For the text-containing cell, return its midpoint in (x, y) coordinate format. 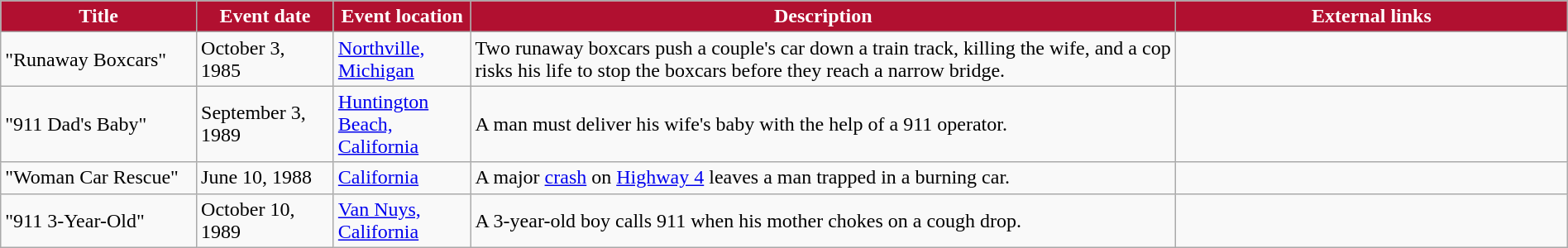
October 10, 1989 (265, 220)
June 10, 1988 (265, 178)
"Woman Car Rescue" (99, 178)
A 3-year-old boy calls 911 when his mother chokes on a cough drop. (824, 220)
September 3, 1989 (265, 124)
Event date (265, 17)
Van Nuys, California (402, 220)
Description (824, 17)
"911 Dad's Baby" (99, 124)
Title (99, 17)
Huntington Beach, California (402, 124)
California (402, 178)
External links (1372, 17)
A major crash on Highway 4 leaves a man trapped in a burning car. (824, 178)
October 3, 1985 (265, 60)
Northville, Michigan (402, 60)
"Runaway Boxcars" (99, 60)
"911 3-Year-Old" (99, 220)
Event location (402, 17)
A man must deliver his wife's baby with the help of a 911 operator. (824, 124)
